Scan for the cell matching the given text and deliver its [X, Y] coordinate at center. 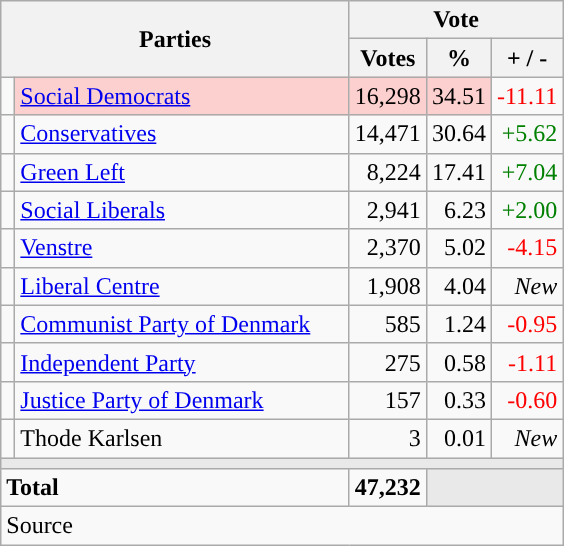
Social Democrats [182, 96]
Conservatives [182, 134]
-0.95 [526, 324]
157 [388, 400]
-4.15 [526, 248]
Votes [388, 58]
Thode Karlsen [182, 438]
0.01 [458, 438]
Total [176, 488]
Venstre [182, 248]
+7.04 [526, 172]
+2.00 [526, 210]
14,471 [388, 134]
+ / - [526, 58]
585 [388, 324]
2,370 [388, 248]
30.64 [458, 134]
47,232 [388, 488]
8,224 [388, 172]
0.58 [458, 362]
Liberal Centre [182, 286]
4.04 [458, 286]
5.02 [458, 248]
Justice Party of Denmark [182, 400]
-0.60 [526, 400]
Source [282, 526]
Social Liberals [182, 210]
Vote [456, 20]
Green Left [182, 172]
Communist Party of Denmark [182, 324]
275 [388, 362]
Independent Party [182, 362]
34.51 [458, 96]
17.41 [458, 172]
% [458, 58]
+5.62 [526, 134]
1,908 [388, 286]
3 [388, 438]
6.23 [458, 210]
-1.11 [526, 362]
2,941 [388, 210]
16,298 [388, 96]
Parties [176, 39]
-11.11 [526, 96]
0.33 [458, 400]
1.24 [458, 324]
